Identify which cell holds the provided text, then report its [x, y] central coordinate. 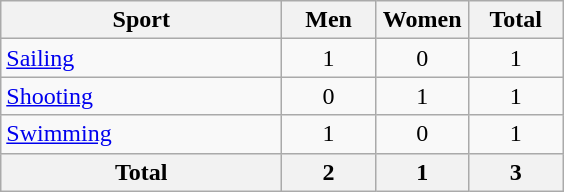
Sailing [142, 58]
Women [422, 20]
Men [329, 20]
Shooting [142, 96]
3 [516, 172]
Swimming [142, 134]
2 [329, 172]
Sport [142, 20]
